Return (x, y) of the center of cell containing provided text 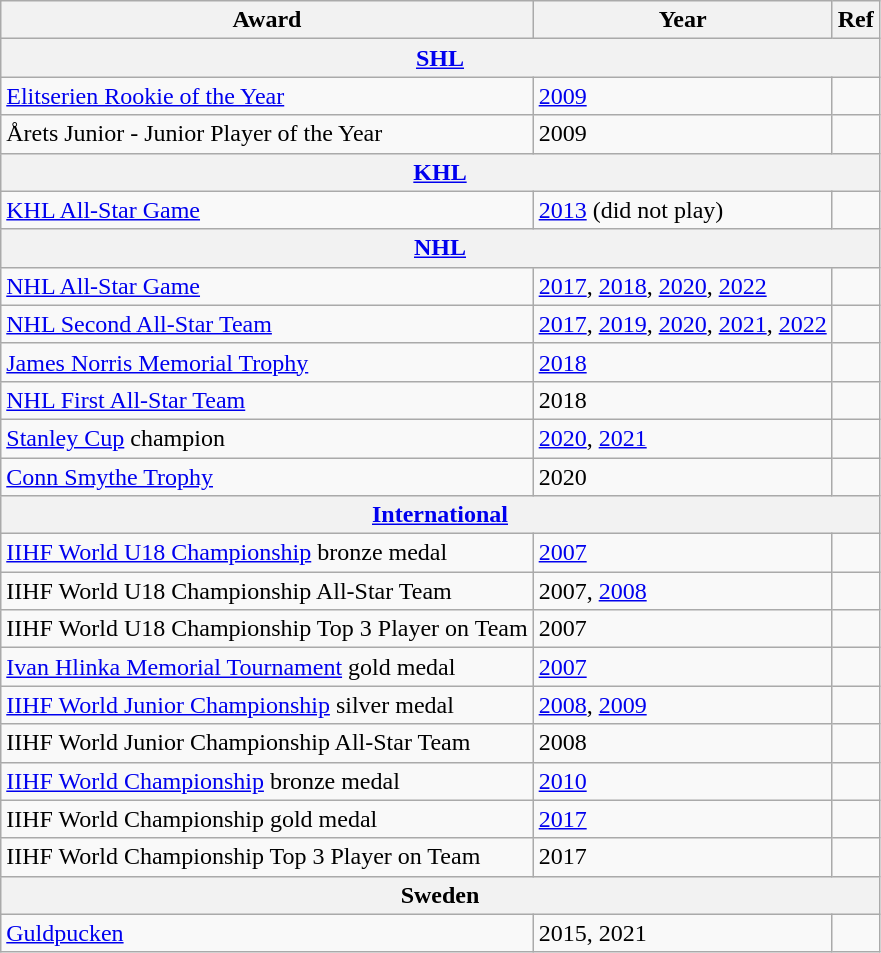
2020, 2021 (682, 438)
James Norris Memorial Trophy (267, 362)
Sweden (440, 895)
Year (682, 20)
2017, 2018, 2020, 2022 (682, 286)
KHL All-Star Game (267, 210)
Award (267, 20)
2015, 2021 (682, 933)
Conn Smythe Trophy (267, 477)
2008, 2009 (682, 705)
IIHF World U18 Championship All-Star Team (267, 591)
NHL All-Star Game (267, 286)
SHL (440, 58)
IIHF World Junior Championship silver medal (267, 705)
2020 (682, 477)
International (440, 515)
IIHF World Championship gold medal (267, 819)
NHL (440, 248)
2008 (682, 743)
IIHF World Championship bronze medal (267, 781)
IIHF World U18 Championship bronze medal (267, 553)
Guldpucken (267, 933)
2010 (682, 781)
IIHF World U18 Championship Top 3 Player on Team (267, 629)
Stanley Cup champion (267, 438)
Ivan Hlinka Memorial Tournament gold medal (267, 667)
IIHF World Championship Top 3 Player on Team (267, 857)
NHL First All-Star Team (267, 400)
Elitserien Rookie of the Year (267, 96)
Årets Junior - Junior Player of the Year (267, 134)
Ref (856, 20)
2013 (did not play) (682, 210)
KHL (440, 172)
IIHF World Junior Championship All-Star Team (267, 743)
2017, 2019, 2020, 2021, 2022 (682, 324)
NHL Second All-Star Team (267, 324)
2007, 2008 (682, 591)
